Return the [x, y] coordinate for the center point of the cell that contains the specified text.  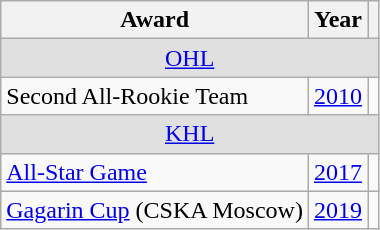
2019 [338, 210]
Award [155, 20]
2010 [338, 96]
2017 [338, 172]
Gagarin Cup (CSKA Moscow) [155, 210]
Second All-Rookie Team [155, 96]
OHL [190, 58]
KHL [190, 134]
Year [338, 20]
All-Star Game [155, 172]
